Identify which cell holds the provided text, then report its [x, y] central coordinate. 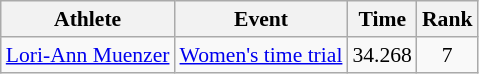
Time [382, 19]
Women's time trial [262, 55]
34.268 [382, 55]
Rank [448, 19]
Athlete [88, 19]
7 [448, 55]
Lori-Ann Muenzer [88, 55]
Event [262, 19]
